Provide the (x, y) coordinate of the cell's center where the given text is located.  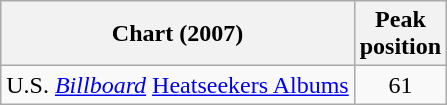
U.S. Billboard Heatseekers Albums (178, 85)
Peakposition (400, 34)
61 (400, 85)
Chart (2007) (178, 34)
